Scan for the cell matching the given text and deliver its [x, y] coordinate at center. 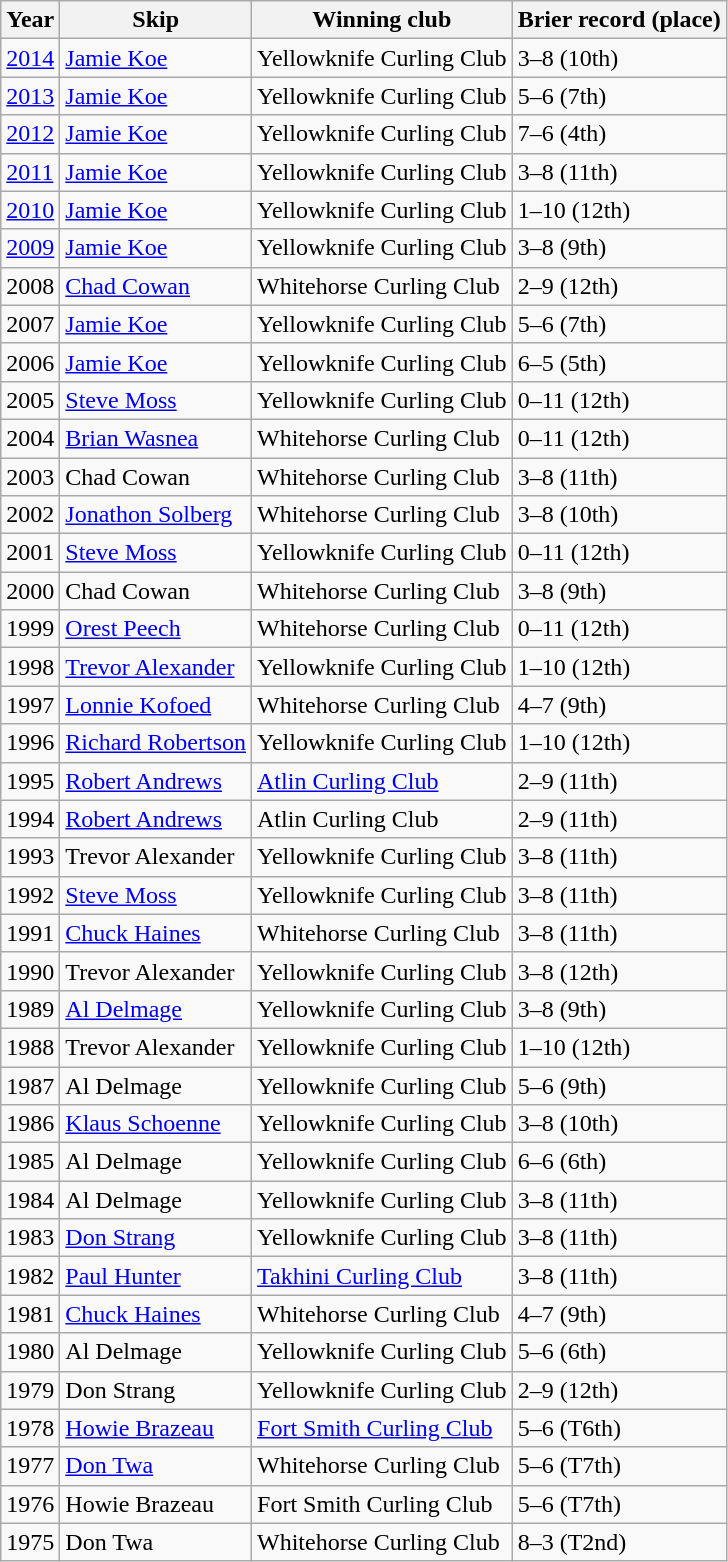
1995 [30, 781]
8–3 (T2nd) [619, 1542]
1976 [30, 1504]
2012 [30, 134]
1986 [30, 1124]
1985 [30, 1162]
1997 [30, 705]
2006 [30, 362]
1989 [30, 1009]
5–6 (T6th) [619, 1428]
6–6 (6th) [619, 1162]
Lonnie Kofoed [156, 705]
1988 [30, 1047]
2005 [30, 400]
1993 [30, 857]
1982 [30, 1276]
1998 [30, 667]
2002 [30, 515]
1979 [30, 1390]
2011 [30, 172]
1975 [30, 1542]
Year [30, 20]
1999 [30, 629]
6–5 (5th) [619, 362]
Skip [156, 20]
1991 [30, 933]
Klaus Schoenne [156, 1124]
1978 [30, 1428]
2001 [30, 553]
2008 [30, 286]
2007 [30, 324]
1994 [30, 819]
7–6 (4th) [619, 134]
5–6 (9th) [619, 1085]
1992 [30, 895]
2003 [30, 477]
1990 [30, 971]
2004 [30, 438]
1987 [30, 1085]
2009 [30, 248]
Takhini Curling Club [382, 1276]
Brier record (place) [619, 20]
1981 [30, 1314]
2014 [30, 58]
Richard Robertson [156, 743]
Jonathon Solberg [156, 515]
1996 [30, 743]
5–6 (6th) [619, 1352]
1983 [30, 1238]
2010 [30, 210]
1984 [30, 1200]
1980 [30, 1352]
2000 [30, 591]
Brian Wasnea [156, 438]
2013 [30, 96]
1977 [30, 1466]
Winning club [382, 20]
Paul Hunter [156, 1276]
Orest Peech [156, 629]
3–8 (12th) [619, 971]
